Find where the given text appears and provide that cell's center as (X, Y) coordinate. 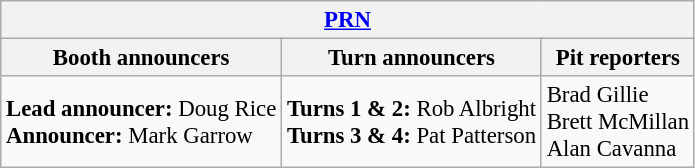
Booth announcers (142, 58)
Pit reporters (618, 58)
Brad GillieBrett McMillanAlan Cavanna (618, 122)
Turn announcers (412, 58)
Lead announcer: Doug RiceAnnouncer: Mark Garrow (142, 122)
Turns 1 & 2: Rob AlbrightTurns 3 & 4: Pat Patterson (412, 122)
PRN (348, 20)
